Return the (X, Y) coordinate for the center point of the cell that contains the specified text.  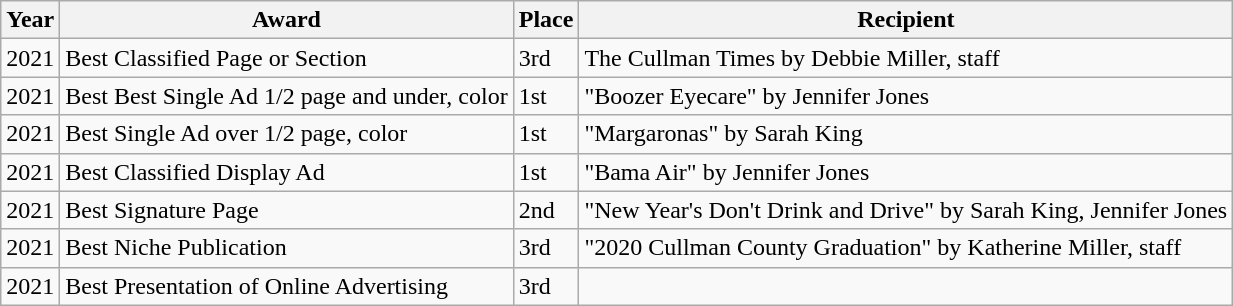
Best Niche Publication (286, 248)
The Cullman Times by Debbie Miller, staff (906, 58)
"New Year's Don't Drink and Drive" by Sarah King, Jennifer Jones (906, 210)
"2020 Cullman County Graduation" by Katherine Miller, staff (906, 248)
"Bama Air" by Jennifer Jones (906, 172)
Best Single Ad over 1/2 page, color (286, 134)
Best Classified Display Ad (286, 172)
Best Presentation of Online Advertising (286, 286)
Place (546, 20)
2nd (546, 210)
"Margaronas" by Sarah King (906, 134)
Award (286, 20)
Best Best Single Ad 1/2 page and under, color (286, 96)
Best Signature Page (286, 210)
Best Classified Page or Section (286, 58)
Recipient (906, 20)
Year (30, 20)
"Boozer Eyecare" by Jennifer Jones (906, 96)
